Scan for the cell matching the given text and deliver its [x, y] coordinate at center. 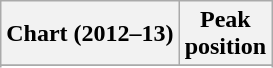
Chart (2012–13) [90, 34]
Peakposition [225, 34]
